Locate the cell with the specified text and output its [x, y] center coordinate. 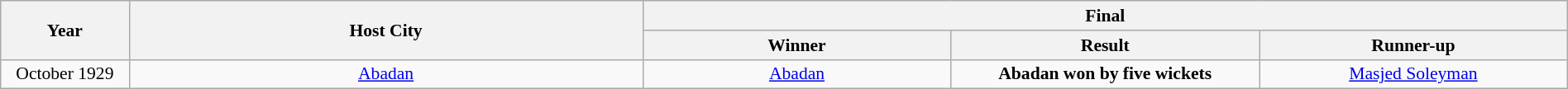
Result [1105, 45]
Abadan won by five wickets [1105, 74]
Host City [385, 30]
Masjed Soleyman [1414, 74]
Year [65, 30]
Runner-up [1414, 45]
Winner [797, 45]
Final [1105, 16]
October 1929 [65, 74]
